Determine the (X, Y) coordinate at the center of the cell enclosing the given text.  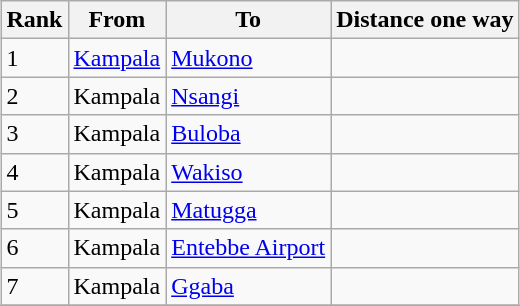
From (117, 20)
7 (34, 286)
5 (34, 210)
Distance one way (425, 20)
Nsangi (248, 96)
To (248, 20)
Buloba (248, 134)
3 (34, 134)
4 (34, 172)
Wakiso (248, 172)
Entebbe Airport (248, 248)
Rank (34, 20)
Mukono (248, 58)
Matugga (248, 210)
6 (34, 248)
2 (34, 96)
Ggaba (248, 286)
1 (34, 58)
